Identify which cell holds the provided text, then report its [x, y] central coordinate. 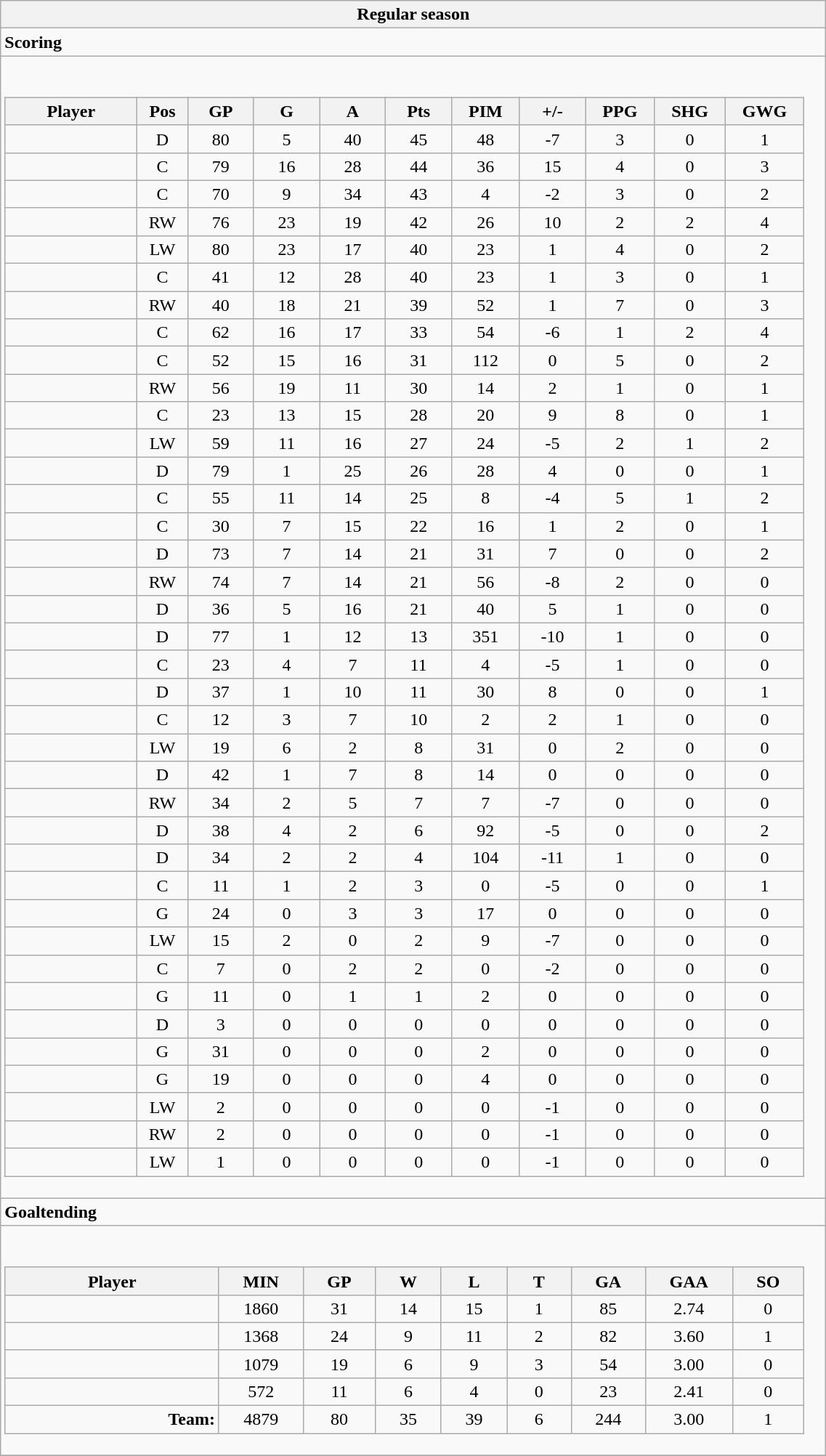
SO [768, 1281]
Team: [112, 1420]
+/- [552, 111]
1368 [261, 1336]
-4 [552, 498]
1860 [261, 1309]
PPG [620, 111]
18 [286, 305]
104 [486, 858]
-8 [552, 581]
A [353, 111]
59 [221, 443]
112 [486, 360]
76 [221, 222]
43 [418, 194]
82 [608, 1336]
85 [608, 1309]
MIN [261, 1281]
SHG [690, 111]
L [474, 1281]
GA [608, 1281]
38 [221, 830]
244 [608, 1420]
T [539, 1281]
3.60 [689, 1336]
22 [418, 526]
45 [418, 139]
Pts [418, 111]
48 [486, 139]
2.41 [689, 1391]
62 [221, 333]
572 [261, 1391]
55 [221, 498]
41 [221, 278]
73 [221, 554]
PIM [486, 111]
77 [221, 636]
44 [418, 166]
2.74 [689, 1309]
27 [418, 443]
74 [221, 581]
GWG [764, 111]
-10 [552, 636]
Scoring [413, 42]
GAA [689, 1281]
-6 [552, 333]
33 [418, 333]
20 [486, 416]
4879 [261, 1420]
35 [408, 1420]
37 [221, 692]
W [408, 1281]
1079 [261, 1364]
Pos [163, 111]
Regular season [413, 15]
70 [221, 194]
92 [486, 830]
351 [486, 636]
Goaltending [413, 1212]
-11 [552, 858]
